From the cell containing the given text, extract its center point as [X, Y] coordinate. 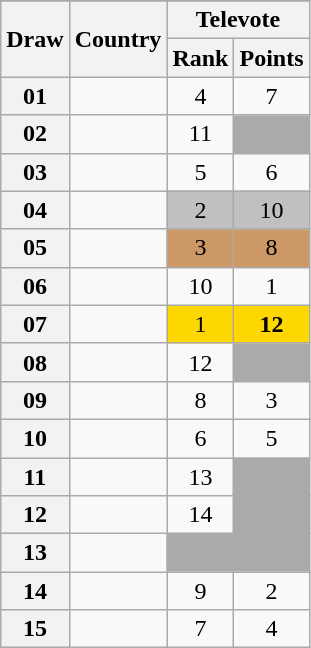
02 [35, 134]
9 [200, 591]
01 [35, 96]
07 [35, 324]
04 [35, 210]
Draw [35, 39]
09 [35, 400]
Rank [200, 58]
Televote [238, 20]
15 [35, 629]
06 [35, 286]
Points [272, 58]
05 [35, 248]
Country [118, 39]
03 [35, 172]
08 [35, 362]
